Find where the given text appears and provide that cell's center as (x, y) coordinate. 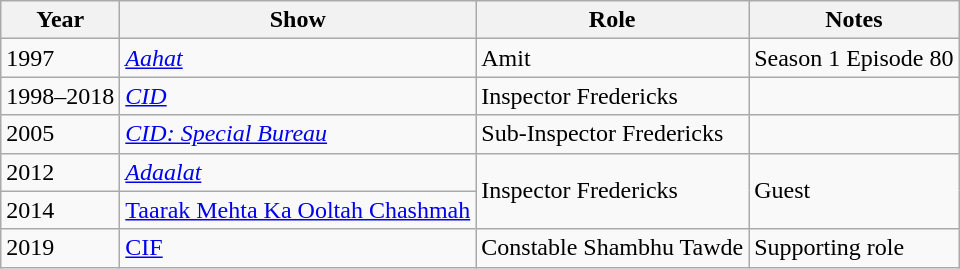
Constable Shambhu Tawde (612, 248)
1997 (60, 58)
Role (612, 20)
CID: Special Bureau (298, 134)
2012 (60, 172)
Guest (854, 191)
Sub-Inspector Fredericks (612, 134)
Season 1 Episode 80 (854, 58)
Taarak Mehta Ka Ooltah Chashmah (298, 210)
Aahat (298, 58)
Show (298, 20)
Supporting role (854, 248)
Adaalat (298, 172)
1998–2018 (60, 96)
2014 (60, 210)
2019 (60, 248)
Year (60, 20)
CIF (298, 248)
2005 (60, 134)
Notes (854, 20)
Amit (612, 58)
CID (298, 96)
